Detect which cell encompasses the target text, then output its (X, Y) center coordinate. 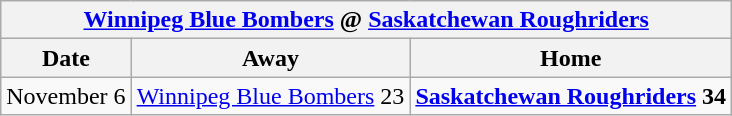
Winnipeg Blue Bombers @ Saskatchewan Roughriders (366, 20)
Home (571, 58)
Away (270, 58)
Saskatchewan Roughriders 34 (571, 96)
Winnipeg Blue Bombers 23 (270, 96)
Date (66, 58)
November 6 (66, 96)
